From the cell containing the given text, extract its center point as (X, Y) coordinate. 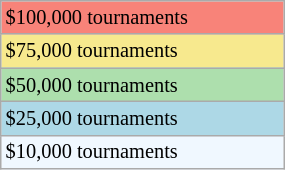
$50,000 tournaments (142, 85)
$25,000 tournaments (142, 118)
$100,000 tournaments (142, 17)
$75,000 tournaments (142, 51)
$10,000 tournaments (142, 152)
